Provide the (x, y) coordinate of the cell's center where the given text is located.  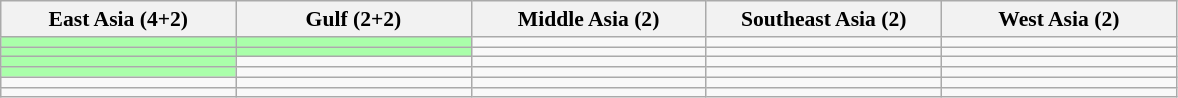
Southeast Asia (2) (824, 19)
Gulf (2+2) (354, 19)
Middle Asia (2) (588, 19)
East Asia (4+2) (118, 19)
West Asia (2) (1058, 19)
